Return the (x, y) coordinate for the center point of the cell that contains the specified text.  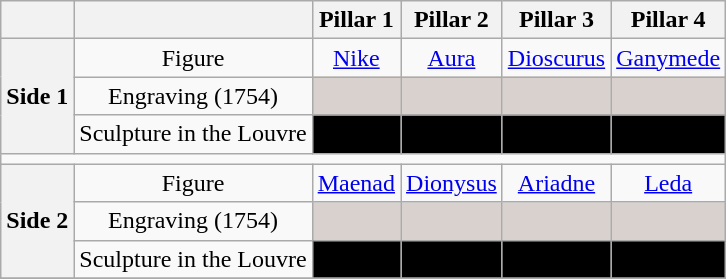
Pillar 3 (556, 20)
Side 2 (38, 221)
Side 1 (38, 96)
Dionysus (452, 183)
Nike (356, 58)
Ganymede (668, 58)
Pillar 4 (668, 20)
Maenad (356, 183)
Aura (452, 58)
Pillar 2 (452, 20)
Leda (668, 183)
Pillar 1 (356, 20)
Ariadne (556, 183)
Dioscurus (556, 58)
